Return the (x, y) coordinate for the center point of the cell that contains the specified text.  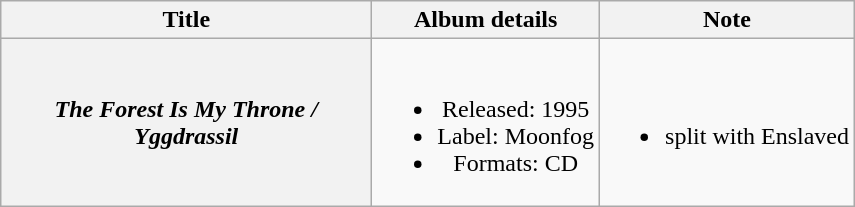
Title (186, 20)
Album details (486, 20)
The Forest Is My Throne / Yggdrassil (186, 122)
Note (728, 20)
Released: 1995Label: MoonfogFormats: CD (486, 122)
split with Enslaved (728, 122)
